For the text-containing cell, return its midpoint in (X, Y) coordinate format. 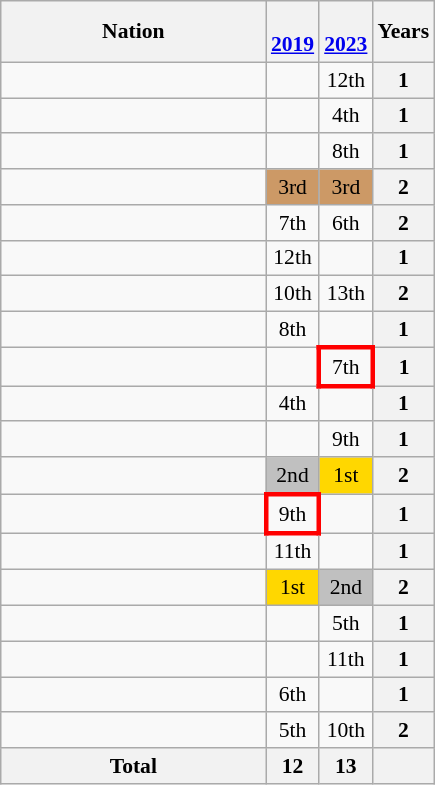
Total (134, 766)
13 (346, 766)
13th (346, 294)
2019 (292, 32)
Nation (134, 32)
Years (403, 32)
12 (292, 766)
2023 (346, 32)
